Search for the cell housing the specified text and yield its (x, y) center coordinate. 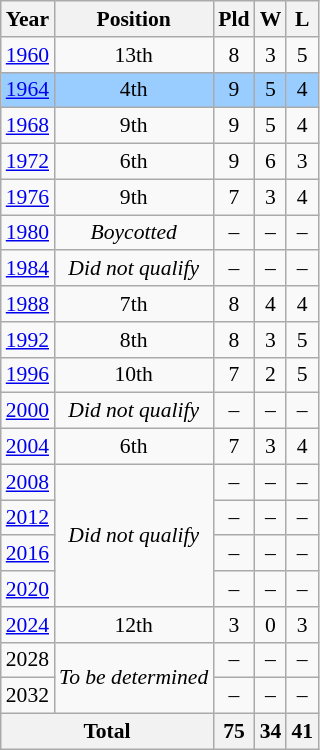
13th (134, 55)
2016 (28, 554)
Year (28, 19)
2004 (28, 447)
1988 (28, 304)
0 (271, 625)
Total (108, 732)
Boycotted (134, 233)
To be determined (134, 678)
2012 (28, 518)
1960 (28, 55)
1968 (28, 126)
L (302, 19)
41 (302, 732)
1984 (28, 269)
1972 (28, 162)
1996 (28, 375)
Position (134, 19)
12th (134, 625)
2028 (28, 660)
1992 (28, 340)
7th (134, 304)
2000 (28, 411)
2020 (28, 589)
1976 (28, 197)
W (271, 19)
Pld (234, 19)
34 (271, 732)
2024 (28, 625)
2 (271, 375)
10th (134, 375)
4th (134, 90)
1980 (28, 233)
1964 (28, 90)
75 (234, 732)
6 (271, 162)
2032 (28, 696)
8th (134, 340)
2008 (28, 482)
